Detect which cell encompasses the target text, then output its [X, Y] center coordinate. 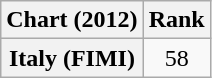
Chart (2012) [72, 20]
Rank [176, 20]
58 [176, 58]
Italy (FIMI) [72, 58]
